Provide the (X, Y) coordinate of the cell's center where the given text is located.  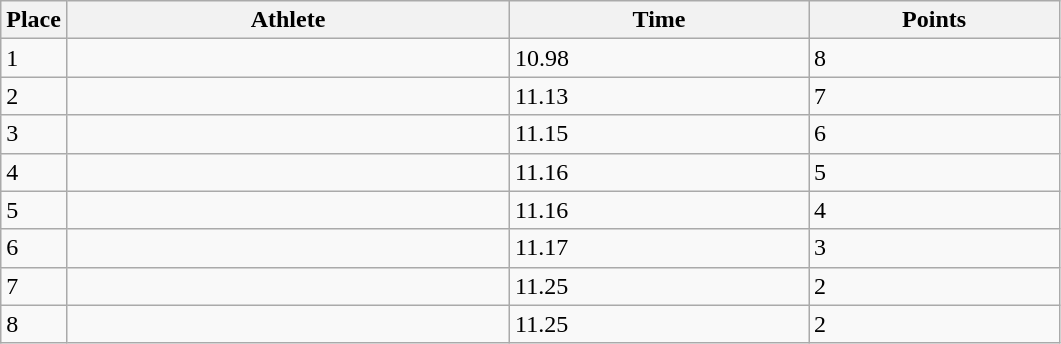
Points (934, 20)
11.13 (660, 96)
Athlete (288, 20)
11.17 (660, 248)
11.15 (660, 134)
1 (34, 58)
Place (34, 20)
Time (660, 20)
10.98 (660, 58)
